Find where the given text appears and provide that cell's center as (X, Y) coordinate. 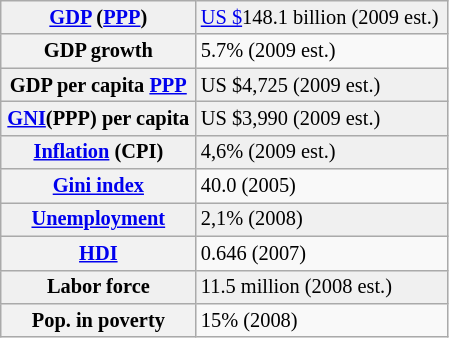
2,1% (2008) (322, 219)
GDP per capita PPP (98, 85)
Pop. in poverty (98, 320)
4,6% (2009 est.) (322, 152)
GNI(PPP) per capita (98, 118)
5.7% (2009 est.) (322, 51)
US $3,990 (2009 est.) (322, 118)
US $148.1 billion (2009 est.) (322, 17)
11.5 million (2008 est.) (322, 287)
GDP growth (98, 51)
Inflation (CPI) (98, 152)
Unemployment (98, 219)
40.0 (2005) (322, 186)
HDI (98, 253)
US $4,725 (2009 est.) (322, 85)
15% (2008) (322, 320)
Labor force (98, 287)
GDP (PPP) (98, 17)
0.646 (2007) (322, 253)
Gini index (98, 186)
